Search for the cell housing the specified text and yield its [X, Y] center coordinate. 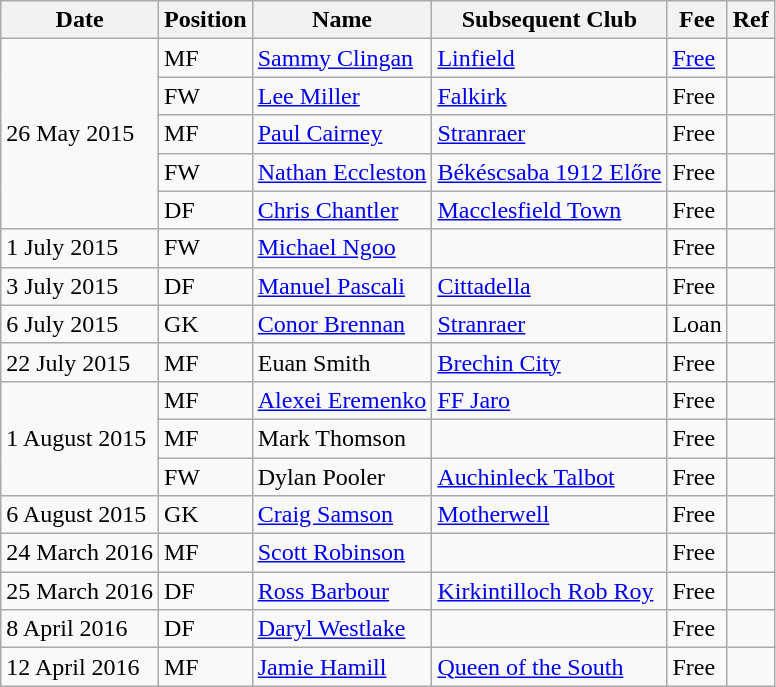
Queen of the South [550, 667]
Alexei Eremenko [342, 400]
Conor Brennan [342, 324]
8 April 2016 [80, 629]
Daryl Westlake [342, 629]
Lee Miller [342, 96]
Manuel Pascali [342, 286]
Brechin City [550, 362]
22 July 2015 [80, 362]
Ross Barbour [342, 591]
26 May 2015 [80, 134]
Date [80, 20]
25 March 2016 [80, 591]
Auchinleck Talbot [550, 477]
Nathan Eccleston [342, 172]
Mark Thomson [342, 438]
Name [342, 20]
1 July 2015 [80, 248]
12 April 2016 [80, 667]
1 August 2015 [80, 438]
Cittadella [550, 286]
Fee [697, 20]
FF Jaro [550, 400]
Dylan Pooler [342, 477]
6 August 2015 [80, 515]
Michael Ngoo [342, 248]
Macclesfield Town [550, 210]
Motherwell [550, 515]
Jamie Hamill [342, 667]
Subsequent Club [550, 20]
Paul Cairney [342, 134]
Chris Chantler [342, 210]
Ref [750, 20]
24 March 2016 [80, 553]
Scott Robinson [342, 553]
Craig Samson [342, 515]
Békéscsaba 1912 Előre [550, 172]
3 July 2015 [80, 286]
Euan Smith [342, 362]
Position [205, 20]
Sammy Clingan [342, 58]
Falkirk [550, 96]
Loan [697, 324]
6 July 2015 [80, 324]
Kirkintilloch Rob Roy [550, 591]
Linfield [550, 58]
